Output the (X, Y) coordinate of the center of the cell containing the given text.  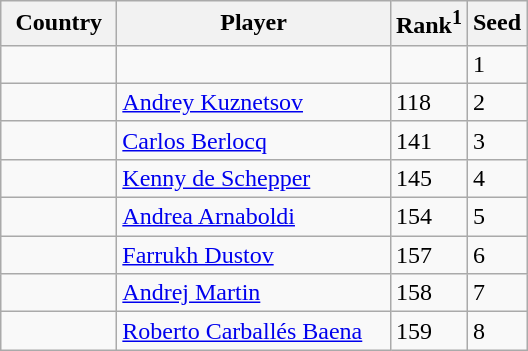
7 (496, 293)
Country (59, 24)
Andrea Arnaboldi (254, 217)
118 (428, 102)
Rank1 (428, 24)
Roberto Carballés Baena (254, 331)
Carlos Berlocq (254, 140)
Farrukh Dustov (254, 255)
8 (496, 331)
157 (428, 255)
5 (496, 217)
Andrey Kuznetsov (254, 102)
154 (428, 217)
1 (496, 64)
6 (496, 255)
3 (496, 140)
145 (428, 178)
Andrej Martin (254, 293)
4 (496, 178)
Player (254, 24)
141 (428, 140)
Seed (496, 24)
2 (496, 102)
Kenny de Schepper (254, 178)
159 (428, 331)
158 (428, 293)
